Pinpoint the cell where the given text exists, returning its (X, Y) midpoint coordinate. 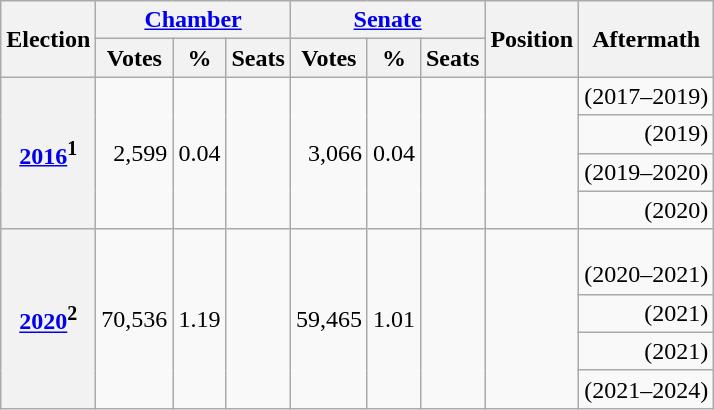
(2019) (646, 134)
1.01 (394, 318)
3,066 (328, 153)
1.19 (200, 318)
Position (532, 39)
70,536 (134, 318)
(2020–2021) (646, 262)
(2019–2020) (646, 172)
Senate (388, 20)
Election (48, 39)
(2020) (646, 210)
20202 (48, 318)
2,599 (134, 153)
Chamber (194, 20)
20161 (48, 153)
59,465 (328, 318)
(2021–2024) (646, 389)
(2017–2019) (646, 96)
Aftermath (646, 39)
